Locate the cell with the specified text and output its [x, y] center coordinate. 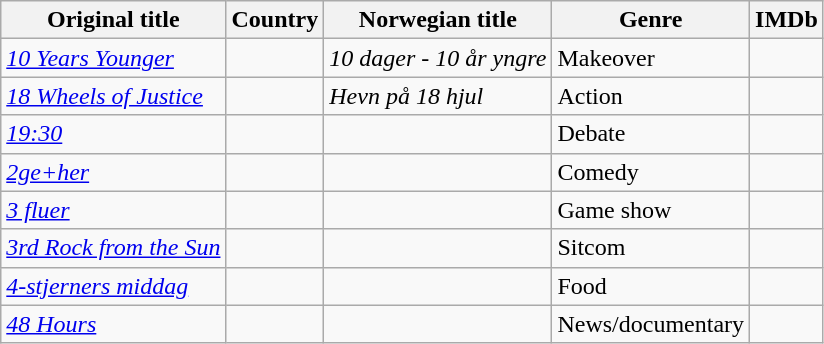
IMDb [787, 20]
Game show [651, 210]
4-stjerners middag [114, 286]
Country [275, 20]
Debate [651, 134]
News/documentary [651, 324]
Hevn på 18 hjul [438, 96]
3rd Rock from the Sun [114, 248]
Food [651, 286]
19:30 [114, 134]
Action [651, 96]
Genre [651, 20]
Sitcom [651, 248]
18 Wheels of Justice [114, 96]
Comedy [651, 172]
Norwegian title [438, 20]
Makeover [651, 58]
3 fluer [114, 210]
Original title [114, 20]
2ge+her [114, 172]
10 dager - 10 år yngre [438, 58]
48 Hours [114, 324]
10 Years Younger [114, 58]
